Determine the (X, Y) coordinate at the center of the cell enclosing the given text.  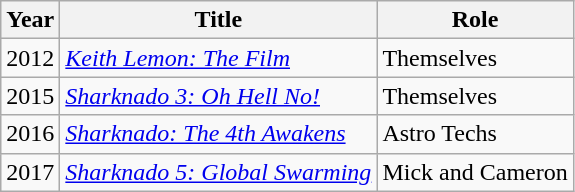
Title (218, 20)
Year (30, 20)
2015 (30, 96)
2017 (30, 172)
Astro Techs (475, 134)
Sharknado: The 4th Awakens (218, 134)
2012 (30, 58)
2016 (30, 134)
Sharknado 3: Oh Hell No! (218, 96)
Keith Lemon: The Film (218, 58)
Sharknado 5: Global Swarming (218, 172)
Role (475, 20)
Mick and Cameron (475, 172)
